For the text-containing cell, return its midpoint in [x, y] coordinate format. 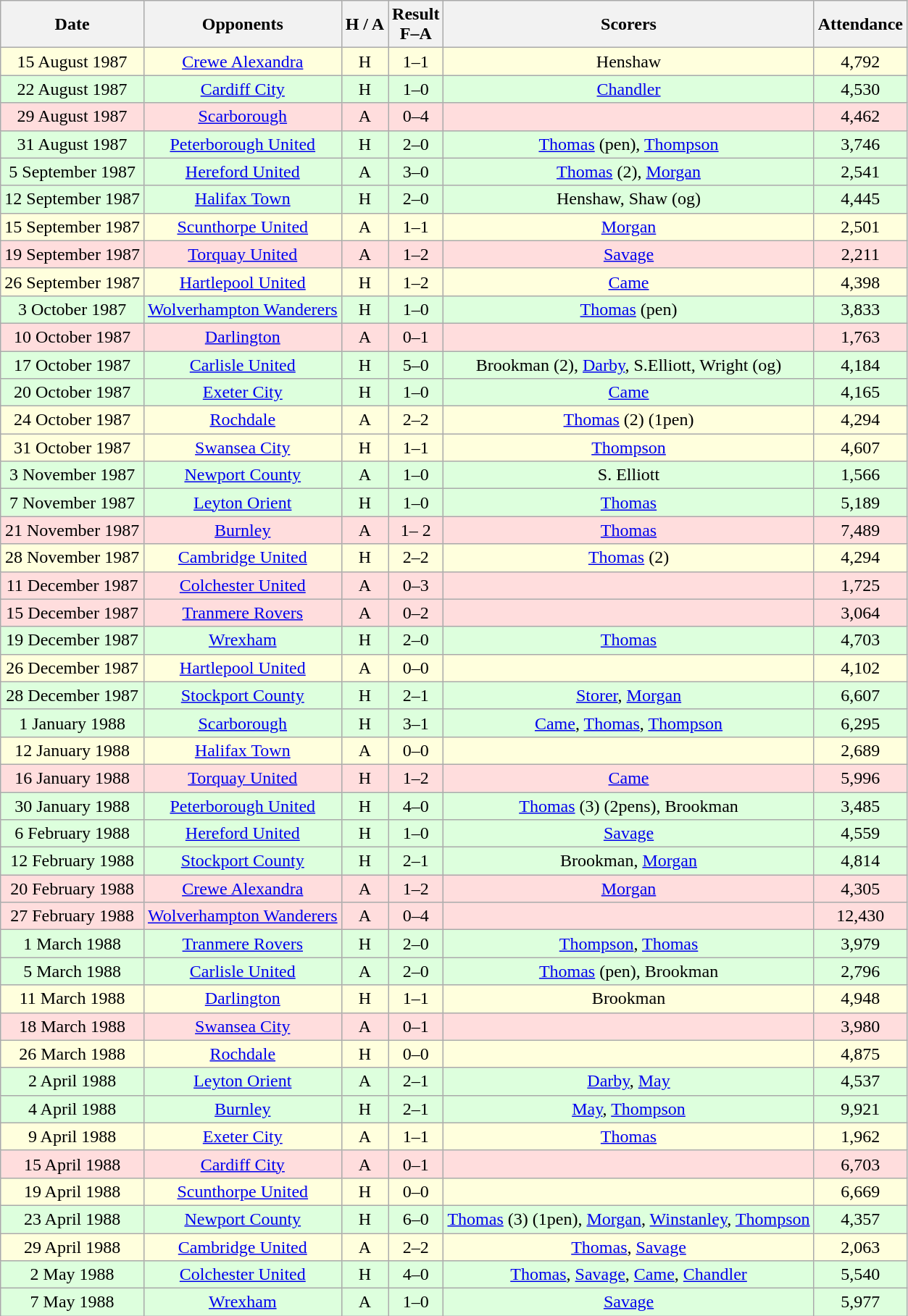
3,746 [860, 144]
19 December 1987 [72, 640]
4,607 [860, 448]
3–0 [416, 172]
6,295 [860, 723]
4,875 [860, 1054]
H / A [365, 25]
1,566 [860, 475]
5,189 [860, 503]
19 September 1987 [72, 254]
12,430 [860, 916]
3,833 [860, 309]
4,703 [860, 640]
2,541 [860, 172]
6 February 1988 [72, 834]
S. Elliott [629, 475]
Thomas (2) (1pen) [629, 420]
Brookman, Morgan [629, 861]
Thomas (pen) [629, 309]
4,184 [860, 364]
2,689 [860, 750]
4,792 [860, 62]
Thomas (3) (2pens), Brookman [629, 806]
30 January 1988 [72, 806]
1– 2 [416, 530]
Thompson [629, 448]
4,357 [860, 1219]
6,607 [860, 695]
6–0 [416, 1219]
2 May 1988 [72, 1275]
16 January 1988 [72, 778]
12 February 1988 [72, 861]
29 August 1987 [72, 117]
Thomas (pen), Thompson [629, 144]
7 May 1988 [72, 1302]
Opponents [242, 25]
Thomas (2) [629, 558]
23 April 1988 [72, 1219]
4,165 [860, 393]
20 February 1988 [72, 889]
28 November 1987 [72, 558]
4,530 [860, 89]
4,462 [860, 117]
0–2 [416, 613]
26 December 1987 [72, 668]
28 December 1987 [72, 695]
1 March 1988 [72, 944]
6,703 [860, 1164]
Thomas, Savage [629, 1246]
Darby, May [629, 1081]
4,398 [860, 282]
May, Thompson [629, 1109]
3 October 1987 [72, 309]
4,948 [860, 999]
Brookman [629, 999]
0–3 [416, 585]
Brookman (2), Darby, S.Elliott, Wright (og) [629, 364]
3,485 [860, 806]
15 December 1987 [72, 613]
Henshaw [629, 62]
5,540 [860, 1275]
31 October 1987 [72, 448]
Henshaw, Shaw (og) [629, 199]
5,996 [860, 778]
3,064 [860, 613]
2,063 [860, 1246]
5 March 1988 [72, 971]
ResultF–A [416, 25]
4,102 [860, 668]
3,980 [860, 1026]
19 April 1988 [72, 1191]
3–1 [416, 723]
1,763 [860, 337]
1,962 [860, 1136]
1,725 [860, 585]
7,489 [860, 530]
20 October 1987 [72, 393]
Thomas (3) (1pen), Morgan, Winstanley, Thompson [629, 1219]
Attendance [860, 25]
22 August 1987 [72, 89]
9 April 1988 [72, 1136]
Thomas, Savage, Came, Chandler [629, 1275]
3,979 [860, 944]
1 January 1988 [72, 723]
5–0 [416, 364]
4,305 [860, 889]
Thomas (pen), Brookman [629, 971]
12 January 1988 [72, 750]
Date [72, 25]
21 November 1987 [72, 530]
Storer, Morgan [629, 695]
4,445 [860, 199]
26 September 1987 [72, 282]
11 March 1988 [72, 999]
6,669 [860, 1191]
9,921 [860, 1109]
18 March 1988 [72, 1026]
15 September 1987 [72, 227]
15 April 1988 [72, 1164]
Came, Thomas, Thompson [629, 723]
24 October 1987 [72, 420]
5,977 [860, 1302]
4 April 1988 [72, 1109]
5 September 1987 [72, 172]
11 December 1987 [72, 585]
3 November 1987 [72, 475]
4,814 [860, 861]
29 April 1988 [72, 1246]
2,501 [860, 227]
Chandler [629, 89]
2 April 1988 [72, 1081]
4,559 [860, 834]
7 November 1987 [72, 503]
26 March 1988 [72, 1054]
15 August 1987 [72, 62]
17 October 1987 [72, 364]
10 October 1987 [72, 337]
2,211 [860, 254]
Thomas (2), Morgan [629, 172]
2,796 [860, 971]
27 February 1988 [72, 916]
Scorers [629, 25]
Thompson, Thomas [629, 944]
4,537 [860, 1081]
12 September 1987 [72, 199]
31 August 1987 [72, 144]
